Return the [x, y] coordinate for the center point of the cell that contains the specified text.  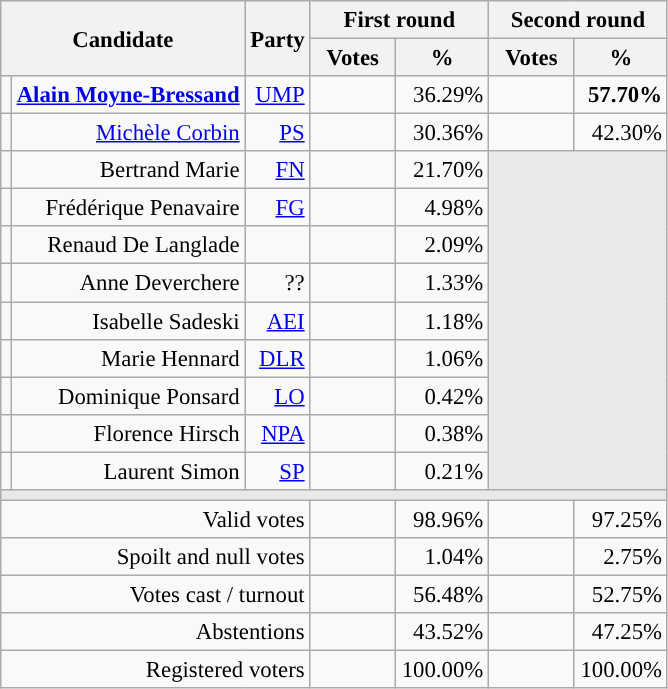
30.36% [442, 133]
NPA [278, 433]
PS [278, 133]
2.09% [442, 245]
First round [400, 20]
Party [278, 38]
Frédérique Penavaire [128, 208]
Bertrand Marie [128, 170]
1.33% [442, 283]
Spoilt and null votes [156, 557]
Alain Moyne-Bressand [128, 95]
Candidate [123, 38]
97.25% [620, 519]
Second round [578, 20]
43.52% [442, 632]
Anne Deverchere [128, 283]
1.18% [442, 321]
Dominique Ponsard [128, 396]
4.98% [442, 208]
Valid votes [156, 519]
1.06% [442, 358]
Michèle Corbin [128, 133]
FN [278, 170]
Isabelle Sadeski [128, 321]
42.30% [620, 133]
Marie Hennard [128, 358]
?? [278, 283]
57.70% [620, 95]
LO [278, 396]
21.70% [442, 170]
UMP [278, 95]
0.21% [442, 471]
98.96% [442, 519]
Registered voters [156, 670]
FG [278, 208]
47.25% [620, 632]
52.75% [620, 594]
AEI [278, 321]
Florence Hirsch [128, 433]
Renaud De Langlade [128, 245]
DLR [278, 358]
0.42% [442, 396]
SP [278, 471]
56.48% [442, 594]
Votes cast / turnout [156, 594]
Laurent Simon [128, 471]
2.75% [620, 557]
1.04% [442, 557]
36.29% [442, 95]
0.38% [442, 433]
Abstentions [156, 632]
